Identify which cell holds the provided text, then report its (x, y) central coordinate. 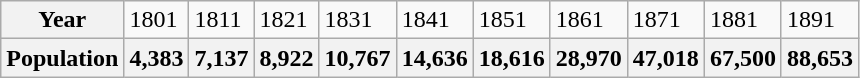
10,767 (358, 58)
14,636 (434, 58)
1861 (588, 20)
1851 (512, 20)
18,616 (512, 58)
1891 (820, 20)
8,922 (286, 58)
1871 (666, 20)
28,970 (588, 58)
1811 (222, 20)
1801 (156, 20)
1821 (286, 20)
Population (62, 58)
Year (62, 20)
67,500 (742, 58)
1841 (434, 20)
88,653 (820, 58)
7,137 (222, 58)
4,383 (156, 58)
1831 (358, 20)
1881 (742, 20)
47,018 (666, 58)
